Detect which cell encompasses the target text, then output its [x, y] center coordinate. 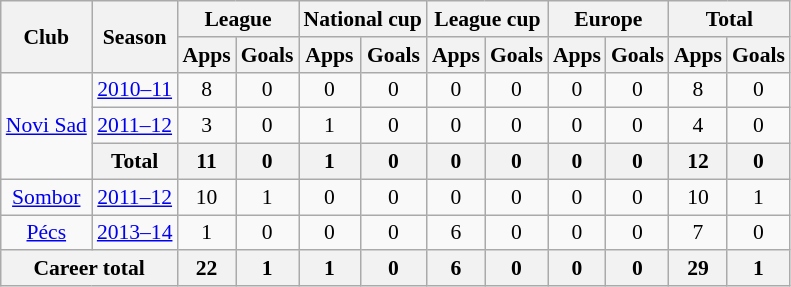
2013–14 [135, 233]
League [238, 19]
29 [698, 269]
12 [698, 162]
Sombor [46, 197]
League cup [488, 19]
Career total [90, 269]
Novi Sad [46, 126]
7 [698, 233]
4 [698, 126]
Europe [608, 19]
Season [135, 36]
22 [207, 269]
Pécs [46, 233]
3 [207, 126]
2010–11 [135, 90]
Club [46, 36]
National cup [363, 19]
11 [207, 162]
